Extract the [x, y] coordinate from the center of the cell holding the provided text.  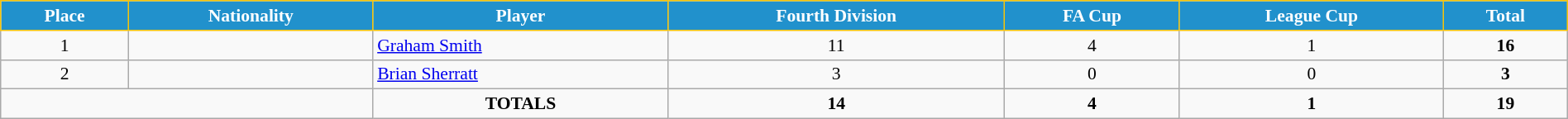
Nationality [251, 16]
14 [837, 104]
19 [1506, 104]
FA Cup [1092, 16]
Fourth Division [837, 16]
Total [1506, 16]
Brian Sherratt [521, 74]
Place [65, 16]
11 [837, 45]
16 [1506, 45]
Graham Smith [521, 45]
Player [521, 16]
2 [65, 74]
League Cup [1312, 16]
TOTALS [521, 104]
